Capture the cell that displays the provided text and extract its (X, Y) central coordinate. 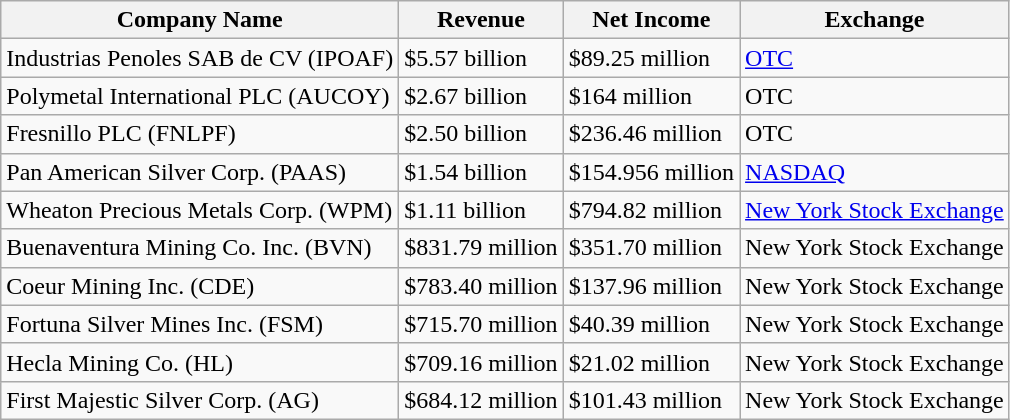
$2.67 billion (481, 96)
Fortuna Silver Mines Inc. (FSM) (200, 324)
$794.82 million (651, 210)
Buenaventura Mining Co. Inc. (BVN) (200, 248)
First Majestic Silver Corp. (AG) (200, 400)
$236.46 million (651, 134)
Polymetal International PLC (AUCOY) (200, 96)
$783.40 million (481, 286)
$5.57 billion (481, 58)
Exchange (875, 20)
$21.02 million (651, 362)
$1.54 billion (481, 172)
NASDAQ (875, 172)
Wheaton Precious Metals Corp. (WPM) (200, 210)
Net Income (651, 20)
$101.43 million (651, 400)
$164 million (651, 96)
$715.70 million (481, 324)
Coeur Mining Inc. (CDE) (200, 286)
$709.16 million (481, 362)
$2.50 billion (481, 134)
$154.956 million (651, 172)
Company Name (200, 20)
Pan American Silver Corp. (PAAS) (200, 172)
$831.79 million (481, 248)
Industrias Penoles SAB de CV (IPOAF) (200, 58)
$1.11 billion (481, 210)
Revenue (481, 20)
$351.70 million (651, 248)
$137.96 million (651, 286)
Hecla Mining Co. (HL) (200, 362)
$89.25 million (651, 58)
$684.12 million (481, 400)
$40.39 million (651, 324)
Fresnillo PLC (FNLPF) (200, 134)
